Find where the given text appears and provide that cell's center as (x, y) coordinate. 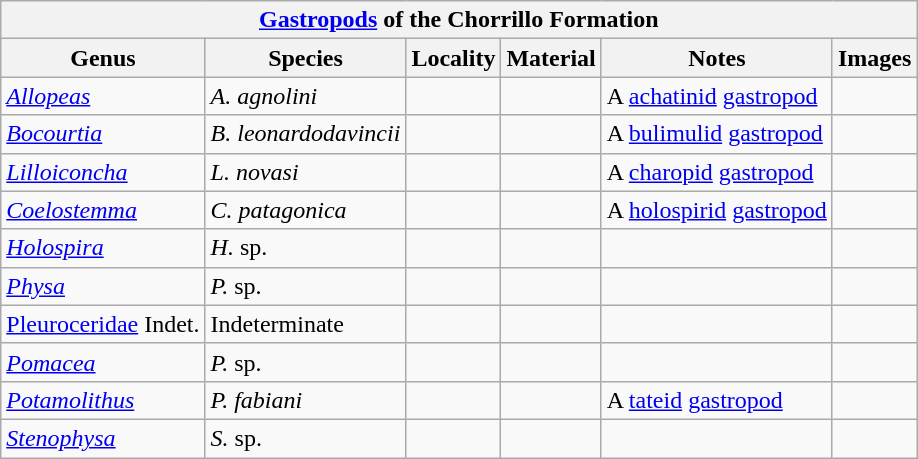
A bulimulid gastropod (716, 134)
Pleuroceridae Indet. (103, 324)
Material (551, 58)
Indeterminate (306, 324)
A. agnolini (306, 96)
Gastropods of the Chorrillo Formation (459, 20)
C. patagonica (306, 210)
A charopid gastropod (716, 172)
Images (874, 58)
B. leonardodavincii (306, 134)
Physa (103, 286)
Coelostemma (103, 210)
A achatinid gastropod (716, 96)
A tateid gastropod (716, 400)
Notes (716, 58)
Stenophysa (103, 438)
A holospirid gastropod (716, 210)
Holospira (103, 248)
Allopeas (103, 96)
Bocourtia (103, 134)
Lilloiconcha (103, 172)
Locality (454, 58)
H. sp. (306, 248)
Pomacea (103, 362)
P. fabiani (306, 400)
Potamolithus (103, 400)
Genus (103, 58)
S. sp. (306, 438)
L. novasi (306, 172)
Species (306, 58)
